Return (X, Y) of the center of cell containing provided text 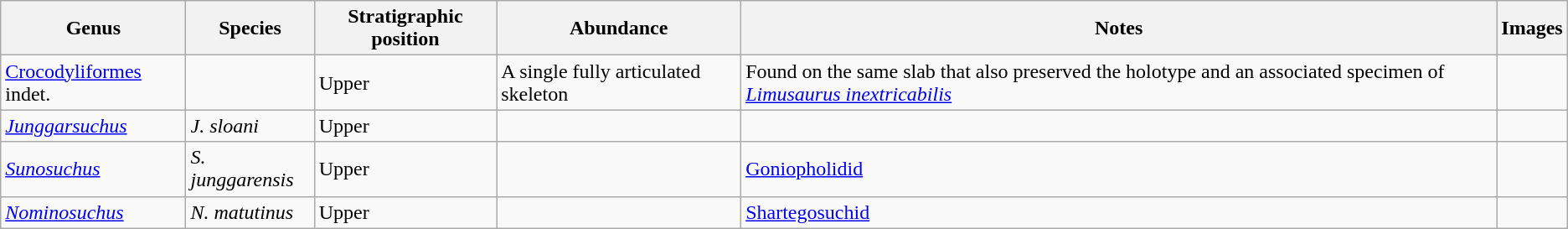
Shartegosuchid (1119, 212)
Crocodyliformes indet. (94, 82)
Nominosuchus (94, 212)
J. sloani (250, 126)
Images (1532, 29)
Goniopholidid (1119, 169)
Genus (94, 29)
Species (250, 29)
Found on the same slab that also preserved the holotype and an associated specimen of Limusaurus inextricabilis (1119, 82)
Notes (1119, 29)
S. junggarensis (250, 169)
Stratigraphic position (405, 29)
Sunosuchus (94, 169)
A single fully articulated skeleton (619, 82)
Junggarsuchus (94, 126)
Abundance (619, 29)
N. matutinus (250, 212)
